Search for the cell housing the specified text and yield its (x, y) center coordinate. 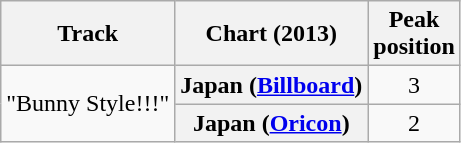
Track (88, 34)
"Bunny Style!!!" (88, 104)
Peakposition (414, 34)
3 (414, 85)
2 (414, 123)
Chart (2013) (272, 34)
Japan (Billboard) (272, 85)
Japan (Oricon) (272, 123)
